Extract the [X, Y] coordinate from the center of the cell holding the provided text.  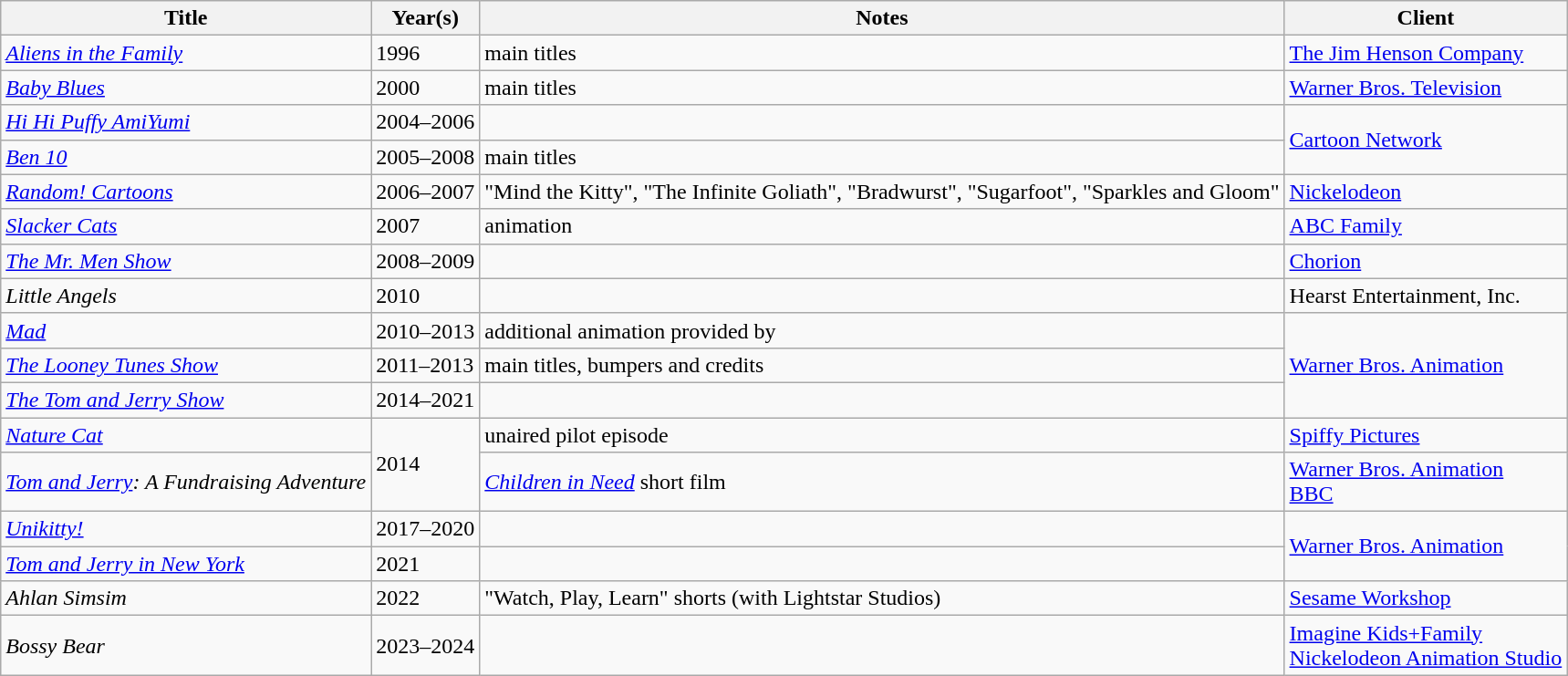
2023–2024 [425, 646]
Nature Cat [186, 435]
Nickelodeon [1426, 192]
Hi Hi Puffy AmiYumi [186, 122]
Cartoon Network [1426, 140]
Little Angels [186, 296]
ABC Family [1426, 226]
Chorion [1426, 261]
2004–2006 [425, 122]
2011–2013 [425, 365]
Hearst Entertainment, Inc. [1426, 296]
additional animation provided by [882, 330]
Warner Bros. AnimationBBC [1426, 482]
Tom and Jerry: A Fundraising Adventure [186, 482]
Mad [186, 330]
2006–2007 [425, 192]
Baby Blues [186, 88]
2010 [425, 296]
animation [882, 226]
2022 [425, 598]
Year(s) [425, 18]
Spiffy Pictures [1426, 435]
2021 [425, 564]
Unikitty! [186, 529]
2008–2009 [425, 261]
Imagine Kids+FamilyNickelodeon Animation Studio [1426, 646]
"Watch, Play, Learn" shorts (with Lightstar Studios) [882, 598]
Random! Cartoons [186, 192]
2000 [425, 88]
Notes [882, 18]
Aliens in the Family [186, 53]
The Looney Tunes Show [186, 365]
The Jim Henson Company [1426, 53]
"Mind the Kitty", "The Infinite Goliath", "Bradwurst", "Sugarfoot", "Sparkles and Gloom" [882, 192]
2014 [425, 465]
1996 [425, 53]
main titles, bumpers and credits [882, 365]
2005–2008 [425, 157]
2017–2020 [425, 529]
The Mr. Men Show [186, 261]
unaired pilot episode [882, 435]
Ben 10 [186, 157]
Warner Bros. Television [1426, 88]
Sesame Workshop [1426, 598]
Bossy Bear [186, 646]
2010–2013 [425, 330]
Tom and Jerry in New York [186, 564]
2007 [425, 226]
The Tom and Jerry Show [186, 400]
Children in Need short film [882, 482]
Ahlan Simsim [186, 598]
Title [186, 18]
Client [1426, 18]
2014–2021 [425, 400]
Slacker Cats [186, 226]
